Scan for the cell matching the given text and deliver its (x, y) coordinate at center. 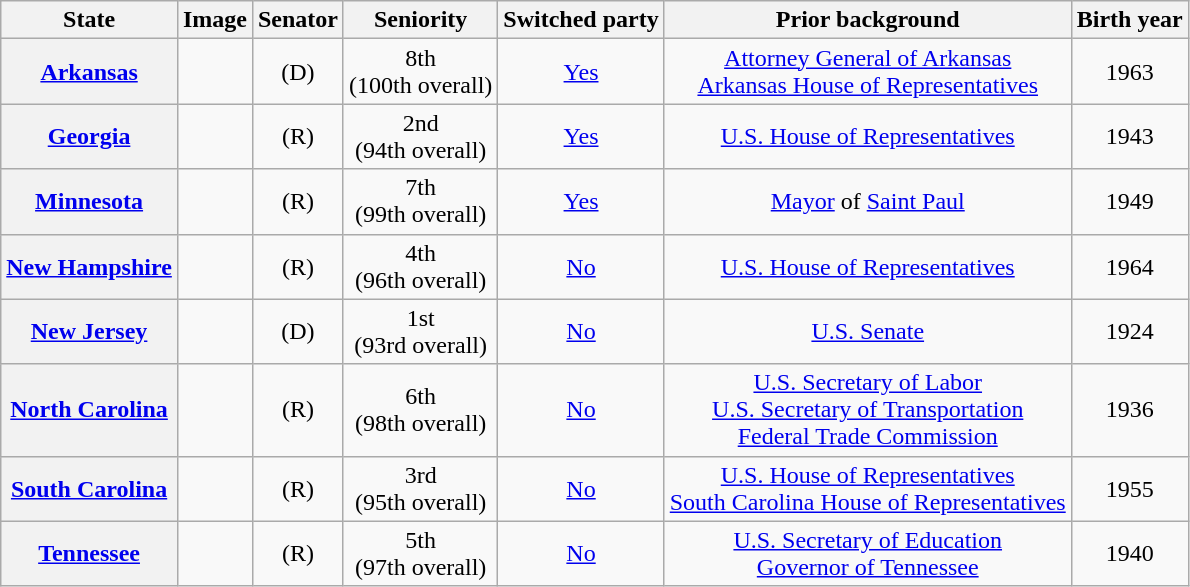
Arkansas (90, 72)
Tennessee (90, 554)
Minnesota (90, 202)
U.S. Secretary of EducationGovernor of Tennessee (868, 554)
Mayor of Saint Paul (868, 202)
New Hampshire (90, 266)
5th(97th overall) (420, 554)
Switched party (581, 20)
U.S. Secretary of LaborU.S. Secretary of TransportationFederal Trade Commission (868, 410)
8th(100th overall) (420, 72)
U.S. House of RepresentativesSouth Carolina House of Representatives (868, 488)
U.S. Senate (868, 332)
1955 (1130, 488)
1924 (1130, 332)
1943 (1130, 136)
1963 (1130, 72)
1936 (1130, 410)
1964 (1130, 266)
2nd(94th overall) (420, 136)
1949 (1130, 202)
7th(99th overall) (420, 202)
Image (214, 20)
1940 (1130, 554)
1st(93rd overall) (420, 332)
3rd(95th overall) (420, 488)
4th(96th overall) (420, 266)
Birth year (1130, 20)
Prior background (868, 20)
Seniority (420, 20)
South Carolina (90, 488)
State (90, 20)
Senator (298, 20)
North Carolina (90, 410)
Attorney General of ArkansasArkansas House of Representatives (868, 72)
New Jersey (90, 332)
Georgia (90, 136)
6th(98th overall) (420, 410)
